Return the (x, y) coordinate for the center point of the cell that contains the specified text.  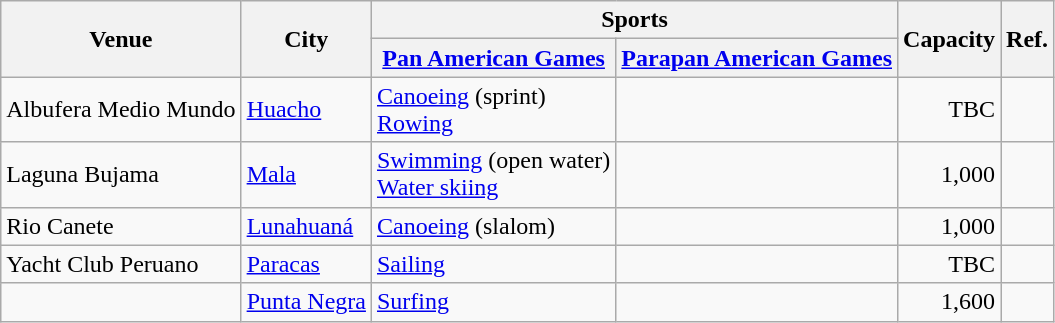
Capacity (950, 39)
Albufera Medio Mundo (121, 110)
Pan American Games (493, 58)
Paracas (306, 264)
Rio Canete (121, 226)
1,600 (950, 302)
Sailing (493, 264)
Ref. (1028, 39)
Yacht Club Peruano (121, 264)
Canoeing (sprint)Rowing (493, 110)
Sports (634, 20)
Surfing (493, 302)
City (306, 39)
Huacho (306, 110)
Mala (306, 174)
Parapan American Games (757, 58)
Swimming (open water)Water skiing (493, 174)
Laguna Bujama (121, 174)
Canoeing (slalom) (493, 226)
Lunahuaná (306, 226)
Punta Negra (306, 302)
Venue (121, 39)
